Return [X, Y] of the center of cell containing provided text 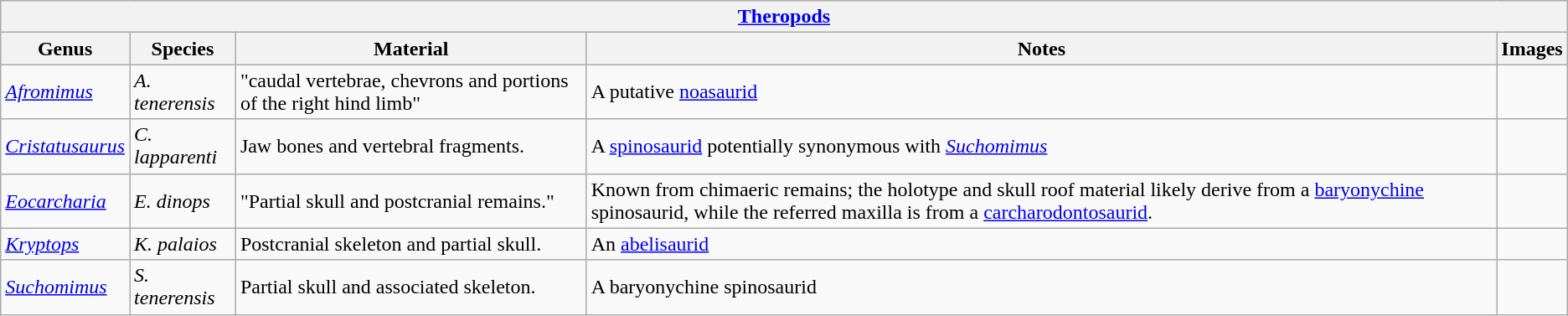
Partial skull and associated skeleton. [410, 287]
"caudal vertebrae, chevrons and portions of the right hind limb" [410, 92]
Jaw bones and vertebral fragments. [410, 146]
A baryonychine spinosaurid [1042, 287]
Kryptops [65, 244]
An abelisaurid [1042, 244]
Notes [1042, 49]
"Partial skull and postcranial remains." [410, 201]
A. tenerensis [183, 92]
A spinosaurid potentially synonymous with Suchomimus [1042, 146]
Cristatusaurus [65, 146]
Suchomimus [65, 287]
C. lapparenti [183, 146]
Images [1532, 49]
A putative noasaurid [1042, 92]
E. dinops [183, 201]
Eocarcharia [65, 201]
S. tenerensis [183, 287]
Theropods [784, 17]
Genus [65, 49]
K. palaios [183, 244]
Afromimus [65, 92]
Species [183, 49]
Material [410, 49]
Postcranial skeleton and partial skull. [410, 244]
